Output the (x, y) coordinate of the center of the cell containing the given text.  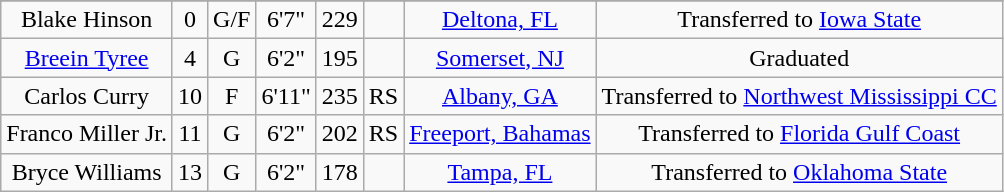
Albany, GA (500, 96)
G/F (232, 20)
13 (190, 172)
Graduated (799, 58)
229 (340, 20)
Bryce Williams (87, 172)
6'11" (286, 96)
202 (340, 134)
0 (190, 20)
Transferred to Northwest Mississippi CC (799, 96)
235 (340, 96)
Tampa, FL (500, 172)
4 (190, 58)
Transferred to Oklahoma State (799, 172)
Somerset, NJ (500, 58)
Deltona, FL (500, 20)
Franco Miller Jr. (87, 134)
11 (190, 134)
195 (340, 58)
Freeport, Bahamas (500, 134)
10 (190, 96)
178 (340, 172)
Breein Tyree (87, 58)
Transferred to Florida Gulf Coast (799, 134)
6'7" (286, 20)
Blake Hinson (87, 20)
Carlos Curry (87, 96)
Transferred to Iowa State (799, 20)
F (232, 96)
